For the text-containing cell, return its midpoint in [X, Y] coordinate format. 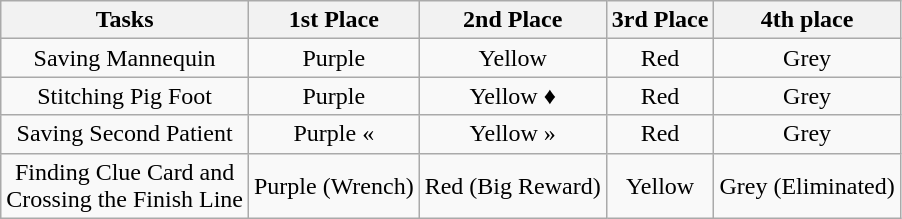
Red (Big Reward) [512, 186]
1st Place [334, 20]
Tasks [125, 20]
Saving Second Patient [125, 134]
3rd Place [660, 20]
Stitching Pig Foot [125, 96]
Finding Clue Card and Crossing the Finish Line [125, 186]
Yellow » [512, 134]
4th place [807, 20]
Yellow ♦ [512, 96]
Purple (Wrench) [334, 186]
Saving Mannequin [125, 58]
2nd Place [512, 20]
Grey (Eliminated) [807, 186]
Purple « [334, 134]
